Search for the cell housing the specified text and yield its [x, y] center coordinate. 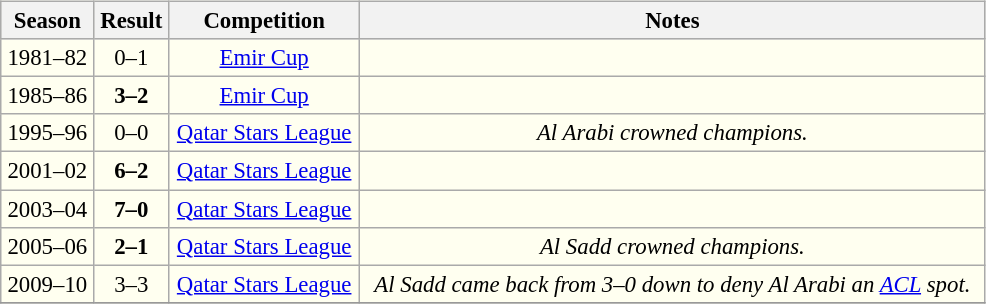
2003–04 [48, 209]
1981–82 [48, 58]
7–0 [132, 209]
2005–06 [48, 246]
2001–02 [48, 171]
0–1 [132, 58]
Al Arabi crowned champions. [673, 133]
3–3 [132, 284]
Al Sadd came back from 3–0 down to deny Al Arabi an ACL spot. [673, 284]
Notes [673, 21]
Season [48, 21]
1985–86 [48, 96]
2009–10 [48, 284]
1995–96 [48, 133]
2–1 [132, 246]
6–2 [132, 171]
3–2 [132, 96]
Result [132, 21]
Competition [264, 21]
Al Sadd crowned champions. [673, 246]
0–0 [132, 133]
